Identify which cell holds the provided text, then report its (x, y) central coordinate. 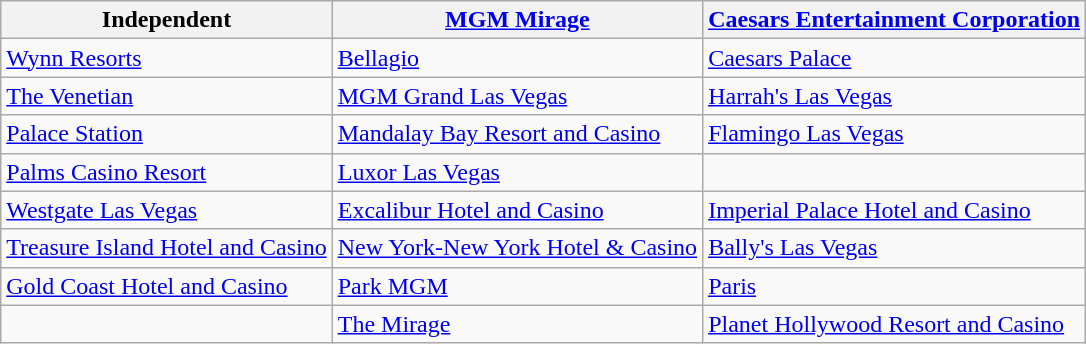
Westgate Las Vegas (166, 210)
Imperial Palace Hotel and Casino (894, 210)
Treasure Island Hotel and Casino (166, 248)
The Mirage (517, 324)
Park MGM (517, 286)
Flamingo Las Vegas (894, 134)
Caesars Palace (894, 58)
Palms Casino Resort (166, 172)
MGM Grand Las Vegas (517, 96)
Planet Hollywood Resort and Casino (894, 324)
Bally's Las Vegas (894, 248)
Caesars Entertainment Corporation (894, 20)
Mandalay Bay Resort and Casino (517, 134)
Excalibur Hotel and Casino (517, 210)
MGM Mirage (517, 20)
The Venetian (166, 96)
Wynn Resorts (166, 58)
Paris (894, 286)
New York-New York Hotel & Casino (517, 248)
Independent (166, 20)
Harrah's Las Vegas (894, 96)
Bellagio (517, 58)
Gold Coast Hotel and Casino (166, 286)
Luxor Las Vegas (517, 172)
Palace Station (166, 134)
